Detect which cell encompasses the target text, then output its (x, y) center coordinate. 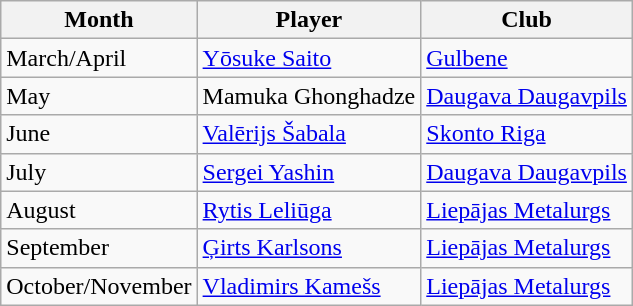
July (99, 172)
Month (99, 20)
October/November (99, 286)
Sergei Yashin (309, 172)
Ģirts Karlsons (309, 248)
Rytis Leliūga (309, 210)
Yōsuke Saito (309, 58)
Vladimirs Kamešs (309, 286)
Valērijs Šabala (309, 134)
March/April (99, 58)
Skonto Riga (527, 134)
Player (309, 20)
May (99, 96)
September (99, 248)
Club (527, 20)
Mamuka Ghonghadze (309, 96)
Gulbene (527, 58)
August (99, 210)
June (99, 134)
